Extract the [x, y] coordinate from the center of the cell holding the provided text.  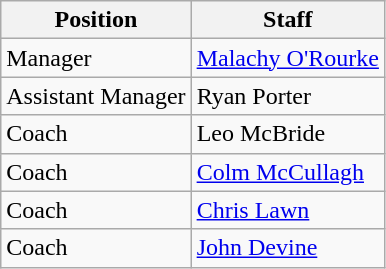
Ryan Porter [288, 96]
Chris Lawn [288, 210]
Manager [96, 58]
Position [96, 20]
Colm McCullagh [288, 172]
Leo McBride [288, 134]
Malachy O'Rourke [288, 58]
John Devine [288, 248]
Staff [288, 20]
Assistant Manager [96, 96]
